Scan for the cell matching the given text and deliver its (X, Y) coordinate at center. 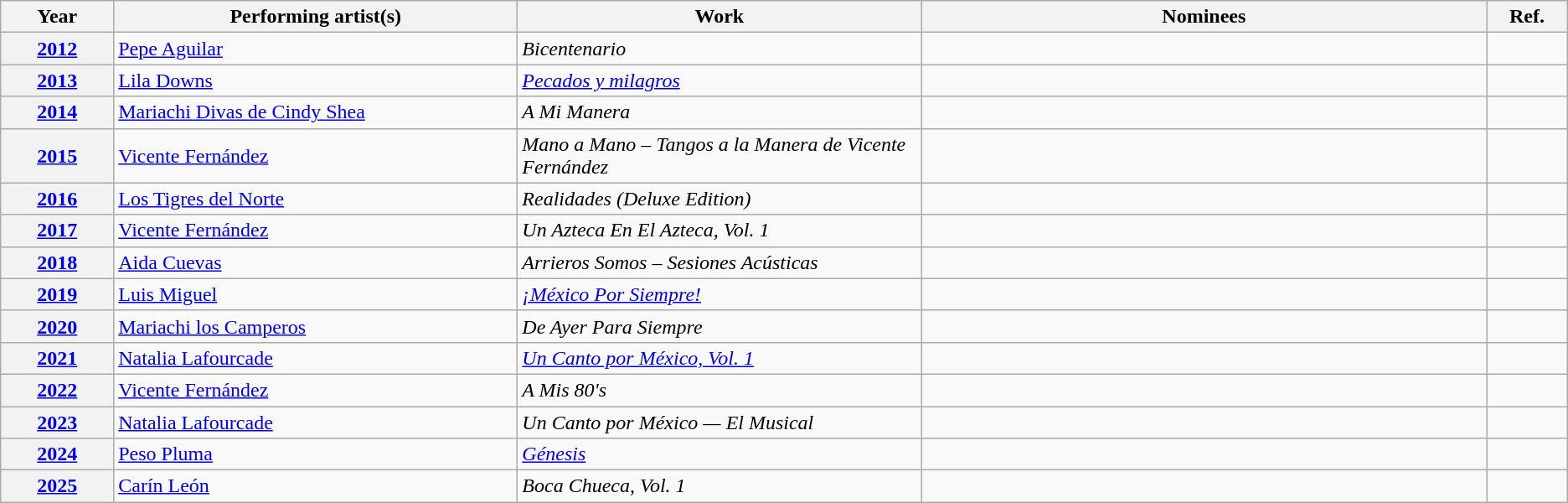
Un Canto por México — El Musical (720, 422)
2018 (57, 262)
Year (57, 17)
Mano a Mano – Tangos a la Manera de Vicente Fernández (720, 156)
Realidades (Deluxe Edition) (720, 199)
2019 (57, 294)
A Mis 80's (720, 390)
2016 (57, 199)
Lila Downs (316, 80)
Pepe Aguilar (316, 49)
2013 (57, 80)
Aida Cuevas (316, 262)
Bicentenario (720, 49)
Génesis (720, 454)
2014 (57, 112)
2021 (57, 358)
De Ayer Para Siempre (720, 326)
Luis Miguel (316, 294)
2024 (57, 454)
Pecados y milagros (720, 80)
2017 (57, 231)
2022 (57, 390)
2012 (57, 49)
2023 (57, 422)
Boca Chueca, Vol. 1 (720, 486)
Un Azteca En El Azteca, Vol. 1 (720, 231)
A Mi Manera (720, 112)
Performing artist(s) (316, 17)
Carín León (316, 486)
Mariachi Divas de Cindy Shea (316, 112)
Peso Pluma (316, 454)
Ref. (1527, 17)
2025 (57, 486)
Nominees (1204, 17)
Mariachi los Camperos (316, 326)
¡México Por Siempre! (720, 294)
2020 (57, 326)
Arrieros Somos – Sesiones Acústicas (720, 262)
Un Canto por México, Vol. 1 (720, 358)
2015 (57, 156)
Work (720, 17)
Los Tigres del Norte (316, 199)
